For the text-containing cell, return its midpoint in (x, y) coordinate format. 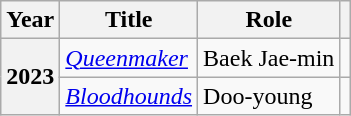
Year (30, 20)
Title (129, 20)
2023 (30, 77)
Doo-young (269, 96)
Role (269, 20)
Queenmaker (129, 58)
Baek Jae-min (269, 58)
Bloodhounds (129, 96)
